Return (x, y) of the center of cell containing provided text 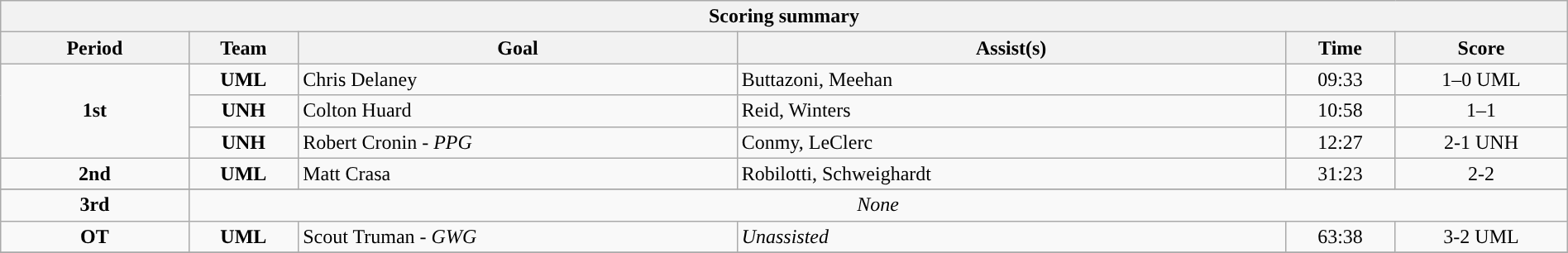
Team (243, 48)
Time (1340, 48)
1st (94, 111)
Scoring summary (784, 17)
1–0 UML (1481, 79)
Score (1481, 48)
Scout Truman - GWG (518, 236)
2-2 (1481, 174)
1–1 (1481, 111)
31:23 (1340, 174)
Colton Huard (518, 111)
63:38 (1340, 236)
Conmy, LeClerc (1011, 142)
Assist(s) (1011, 48)
Goal (518, 48)
Buttazoni, Meehan (1011, 79)
None (878, 205)
Period (94, 48)
3-2 UML (1481, 236)
OT (94, 236)
2nd (94, 174)
Robilotti, Schweighardt (1011, 174)
2-1 UNH (1481, 142)
Robert Cronin - PPG (518, 142)
Reid, Winters (1011, 111)
Matt Crasa (518, 174)
Unassisted (1011, 236)
09:33 (1340, 79)
12:27 (1340, 142)
3rd (94, 205)
10:58 (1340, 111)
Chris Delaney (518, 79)
